Detect which cell encompasses the target text, then output its (x, y) center coordinate. 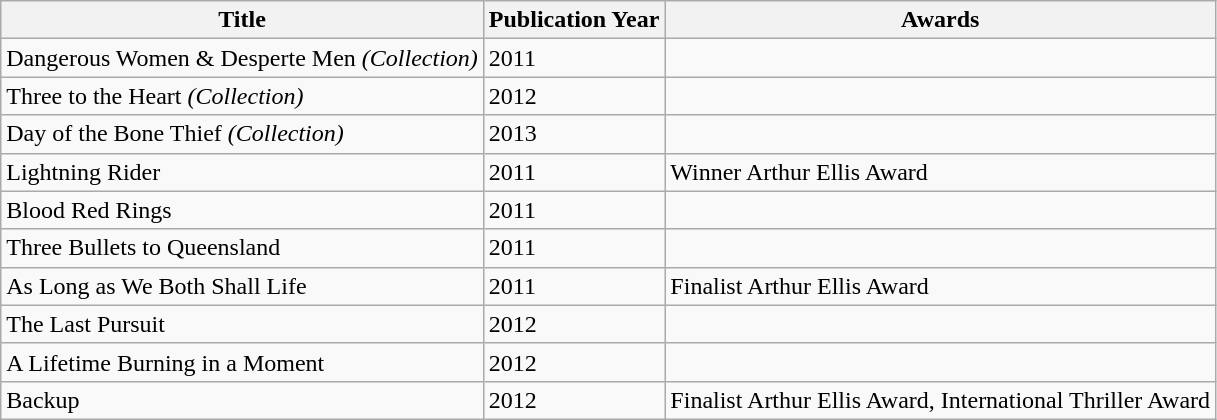
Day of the Bone Thief (Collection) (242, 134)
Winner Arthur Ellis Award (940, 172)
Three Bullets to Queensland (242, 248)
Three to the Heart (Collection) (242, 96)
As Long as We Both Shall Life (242, 286)
Finalist Arthur Ellis Award, International Thriller Award (940, 400)
Title (242, 20)
Publication Year (574, 20)
A Lifetime Burning in a Moment (242, 362)
Blood Red Rings (242, 210)
Finalist Arthur Ellis Award (940, 286)
The Last Pursuit (242, 324)
2013 (574, 134)
Lightning Rider (242, 172)
Backup (242, 400)
Awards (940, 20)
Dangerous Women & Desperte Men (Collection) (242, 58)
